Identify which cell holds the provided text, then report its (X, Y) central coordinate. 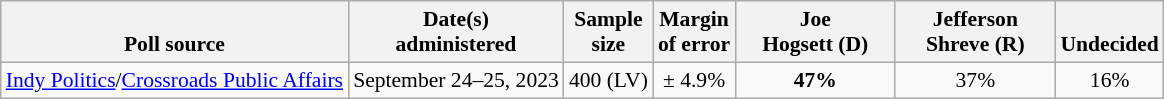
September 24–25, 2023 (456, 80)
Indy Politics/Crossroads Public Affairs (174, 80)
16% (1109, 80)
Poll source (174, 32)
37% (975, 80)
400 (LV) (608, 80)
± 4.9% (694, 80)
Date(s)administered (456, 32)
Samplesize (608, 32)
JeffersonShreve (R) (975, 32)
Marginof error (694, 32)
47% (815, 80)
Undecided (1109, 32)
JoeHogsett (D) (815, 32)
